Provide the [X, Y] coordinate of the cell's center where the given text is located.  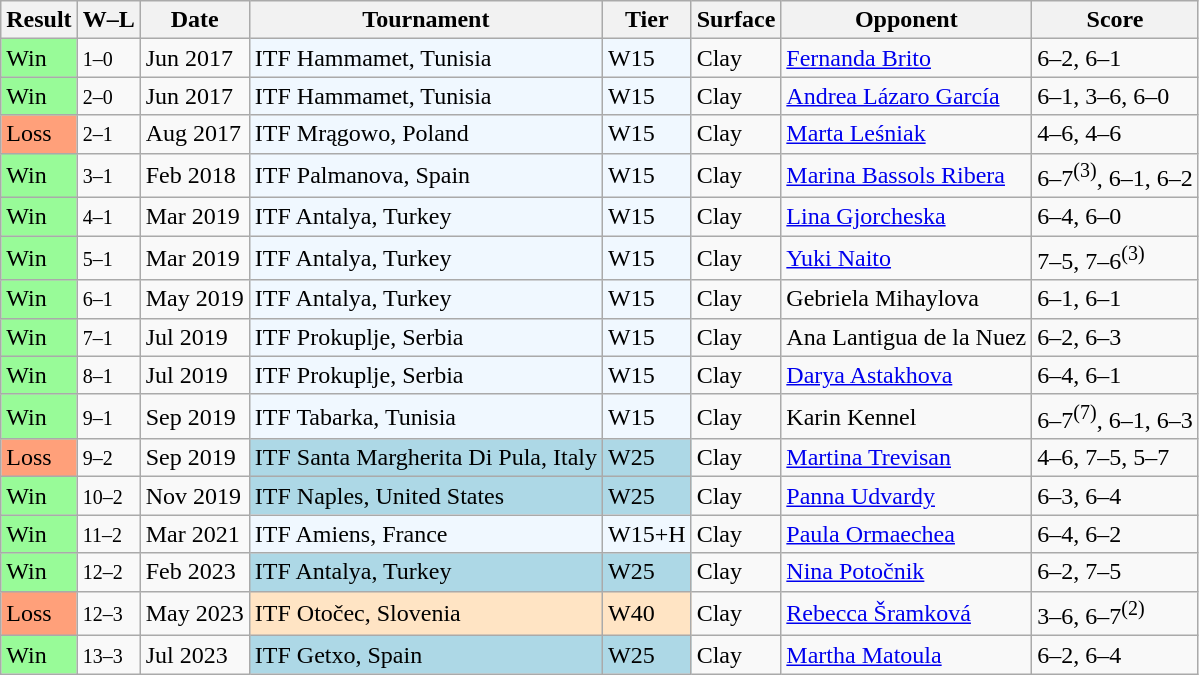
3–1 [108, 176]
1–0 [108, 58]
4–6, 7–5, 5–7 [1115, 458]
May 2023 [194, 614]
6–4, 6–1 [1115, 375]
3–6, 6–7(2) [1115, 614]
6–2, 6–4 [1115, 655]
Panna Udvardy [906, 496]
Feb 2018 [194, 176]
12–2 [108, 572]
6–1, 6–1 [1115, 299]
Date [194, 20]
Aug 2017 [194, 134]
ITF Otočec, Slovenia [426, 614]
8–1 [108, 375]
9–2 [108, 458]
ITF Naples, United States [426, 496]
Nina Potočnik [906, 572]
Rebecca Šramková [906, 614]
4–1 [108, 217]
ITF Mrągowo, Poland [426, 134]
Tournament [426, 20]
ITF Tabarka, Tunisia [426, 416]
6–1 [108, 299]
Darya Astakhova [906, 375]
Fernanda Brito [906, 58]
Marina Bassols Ribera [906, 176]
Karin Kennel [906, 416]
Mar 2021 [194, 534]
4–6, 4–6 [1115, 134]
6–2, 7–5 [1115, 572]
ITF Palmanova, Spain [426, 176]
6–7(7), 6–1, 6–3 [1115, 416]
9–1 [108, 416]
ITF Amiens, France [426, 534]
Nov 2019 [194, 496]
Paula Ormaechea [906, 534]
Opponent [906, 20]
6–4, 6–2 [1115, 534]
12–3 [108, 614]
11–2 [108, 534]
2–1 [108, 134]
6–7(3), 6–1, 6–2 [1115, 176]
13–3 [108, 655]
6–2, 6–1 [1115, 58]
Andrea Lázaro García [906, 96]
May 2019 [194, 299]
10–2 [108, 496]
Tier [648, 20]
W–L [108, 20]
Yuki Naito [906, 258]
6–2, 6–3 [1115, 337]
6–3, 6–4 [1115, 496]
Lina Gjorcheska [906, 217]
6–4, 6–0 [1115, 217]
7–1 [108, 337]
Score [1115, 20]
Ana Lantigua de la Nuez [906, 337]
5–1 [108, 258]
Martina Trevisan [906, 458]
Surface [736, 20]
Marta Leśniak [906, 134]
W15+H [648, 534]
Jul 2023 [194, 655]
ITF Getxo, Spain [426, 655]
6–1, 3–6, 6–0 [1115, 96]
W40 [648, 614]
2–0 [108, 96]
Feb 2023 [194, 572]
Martha Matoula [906, 655]
Result [39, 20]
7–5, 7–6(3) [1115, 258]
Gebriela Mihaylova [906, 299]
ITF Santa Margherita Di Pula, Italy [426, 458]
